Search for the cell housing the specified text and yield its [X, Y] center coordinate. 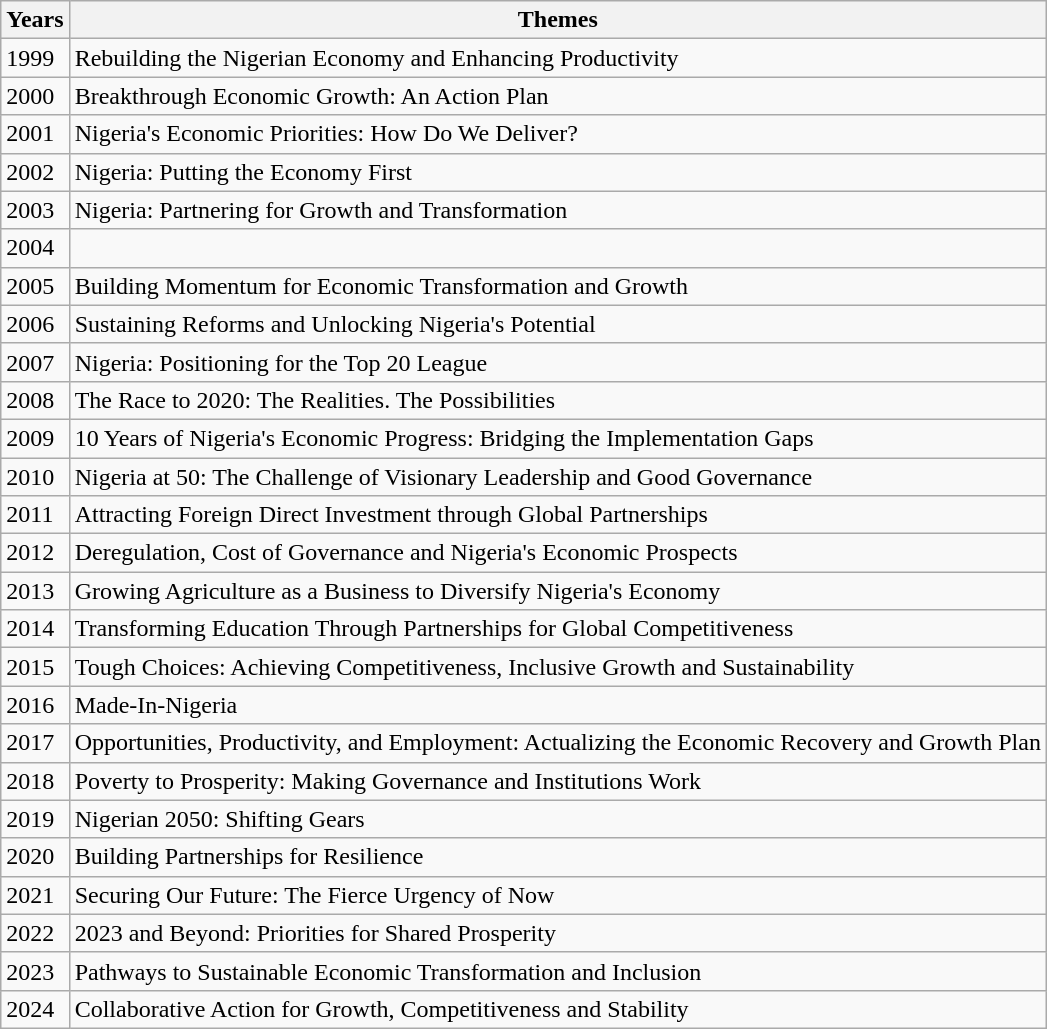
2012 [35, 553]
2019 [35, 819]
2021 [35, 895]
10 Years of Nigeria's Economic Progress: Bridging the Implementation Gaps [558, 438]
2001 [35, 134]
2003 [35, 210]
2017 [35, 743]
Poverty to Prosperity: Making Governance and Institutions Work [558, 781]
2011 [35, 515]
2009 [35, 438]
2004 [35, 248]
Nigeria: Partnering for Growth and Transformation [558, 210]
Opportunities, Productivity, and Employment: Actualizing the Economic Recovery and Growth Plan [558, 743]
Themes [558, 20]
1999 [35, 58]
2010 [35, 477]
2020 [35, 857]
2006 [35, 324]
2014 [35, 629]
Breakthrough Economic Growth: An Action Plan [558, 96]
2024 [35, 1009]
2015 [35, 667]
Nigeria's Economic Priorities: How Do We Deliver? [558, 134]
Building Momentum for Economic Transformation and Growth [558, 286]
Sustaining Reforms and Unlocking Nigeria's Potential [558, 324]
Nigeria at 50: The Challenge of Visionary Leadership and Good Governance [558, 477]
Pathways to Sustainable Economic Transformation and Inclusion [558, 971]
2007 [35, 362]
2023 [35, 971]
Years [35, 20]
2016 [35, 705]
Building Partnerships for Resilience [558, 857]
Nigeria: Positioning for the Top 20 League [558, 362]
Transforming Education Through Partnerships for Global Competitiveness [558, 629]
Deregulation, Cost of Governance and Nigeria's Economic Prospects [558, 553]
2013 [35, 591]
Tough Choices: Achieving Competitiveness, Inclusive Growth and Sustainability [558, 667]
Securing Our Future: The Fierce Urgency of Now [558, 895]
Growing Agriculture as a Business to Diversify Nigeria's Economy [558, 591]
2008 [35, 400]
2018 [35, 781]
Attracting Foreign Direct Investment through Global Partnerships [558, 515]
2002 [35, 172]
The Race to 2020: The Realities. The Possibilities [558, 400]
2005 [35, 286]
Nigeria: Putting the Economy First [558, 172]
Rebuilding the Nigerian Economy and Enhancing Productivity [558, 58]
2000 [35, 96]
Nigerian 2050: Shifting Gears [558, 819]
Collaborative Action for Growth, Competitiveness and Stability [558, 1009]
2023 and Beyond: Priorities for Shared Prosperity [558, 933]
Made-In-Nigeria [558, 705]
2022 [35, 933]
